Capture the cell that displays the provided text and extract its (X, Y) central coordinate. 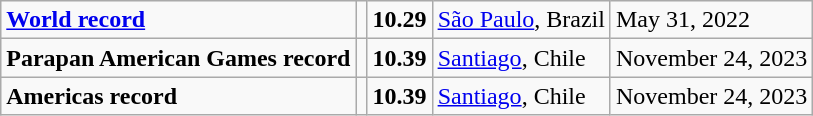
Parapan American Games record (178, 58)
10.29 (400, 20)
Americas record (178, 96)
May 31, 2022 (711, 20)
São Paulo, Brazil (521, 20)
World record (178, 20)
